Find where the given text appears and provide that cell's center as (X, Y) coordinate. 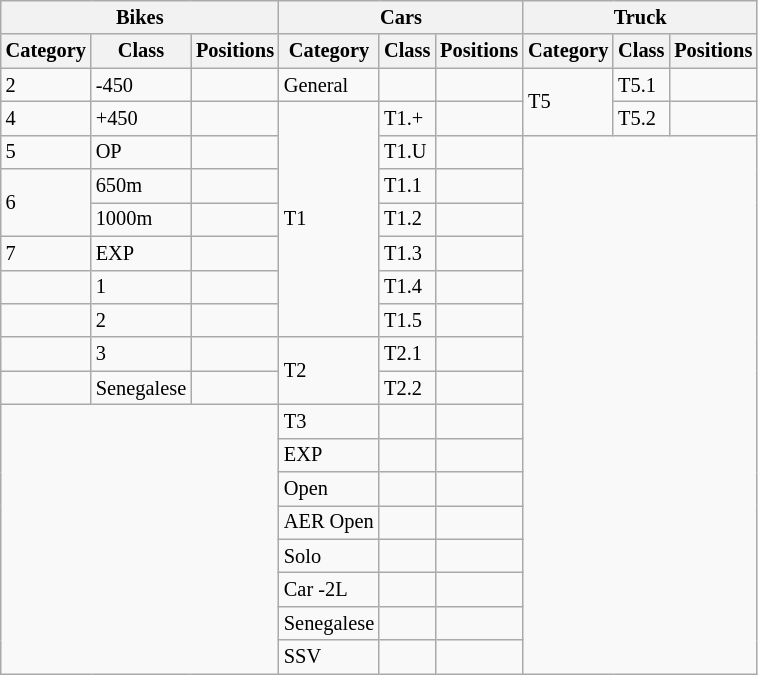
SSV (329, 657)
T1.+ (407, 118)
+450 (141, 118)
5 (46, 152)
T1.4 (407, 287)
Bikes (140, 17)
Cars (401, 17)
T2.1 (407, 354)
6 (46, 202)
T1.1 (407, 186)
AER Open (329, 522)
1 (141, 287)
General (329, 85)
Car -2L (329, 589)
T2 (329, 370)
T1 (329, 219)
Truck (640, 17)
T5.1 (641, 85)
T5.2 (641, 118)
-450 (141, 85)
T3 (329, 421)
T2.2 (407, 388)
OP (141, 152)
Solo (329, 556)
T5 (568, 102)
T1.5 (407, 320)
Open (329, 489)
650m (141, 186)
3 (141, 354)
7 (46, 253)
4 (46, 118)
1000m (141, 219)
T1.3 (407, 253)
T1.U (407, 152)
T1.2 (407, 219)
